For the text-containing cell, return its midpoint in (X, Y) coordinate format. 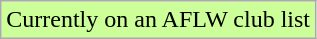
Currently on an AFLW club list (158, 20)
